Locate the cell with the specified text and output its (X, Y) center coordinate. 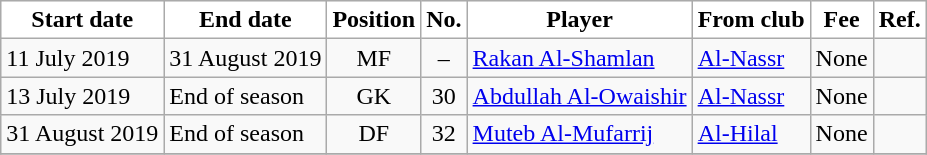
MF (374, 58)
From club (751, 20)
32 (444, 134)
30 (444, 96)
Position (374, 20)
Ref. (900, 20)
Al-Hilal (751, 134)
GK (374, 96)
No. (444, 20)
Fee (842, 20)
11 July 2019 (82, 58)
Start date (82, 20)
DF (374, 134)
Muteb Al-Mufarrij (580, 134)
– (444, 58)
Player (580, 20)
End date (246, 20)
13 July 2019 (82, 96)
Abdullah Al-Owaishir (580, 96)
Rakan Al-Shamlan (580, 58)
